Search for the cell housing the specified text and yield its [x, y] center coordinate. 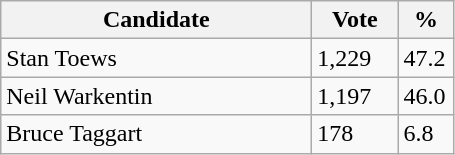
6.8 [426, 134]
47.2 [426, 58]
1,197 [355, 96]
46.0 [426, 96]
178 [355, 134]
% [426, 20]
Bruce Taggart [156, 134]
Neil Warkentin [156, 96]
1,229 [355, 58]
Candidate [156, 20]
Stan Toews [156, 58]
Vote [355, 20]
